Locate the cell with the specified text and output its [x, y] center coordinate. 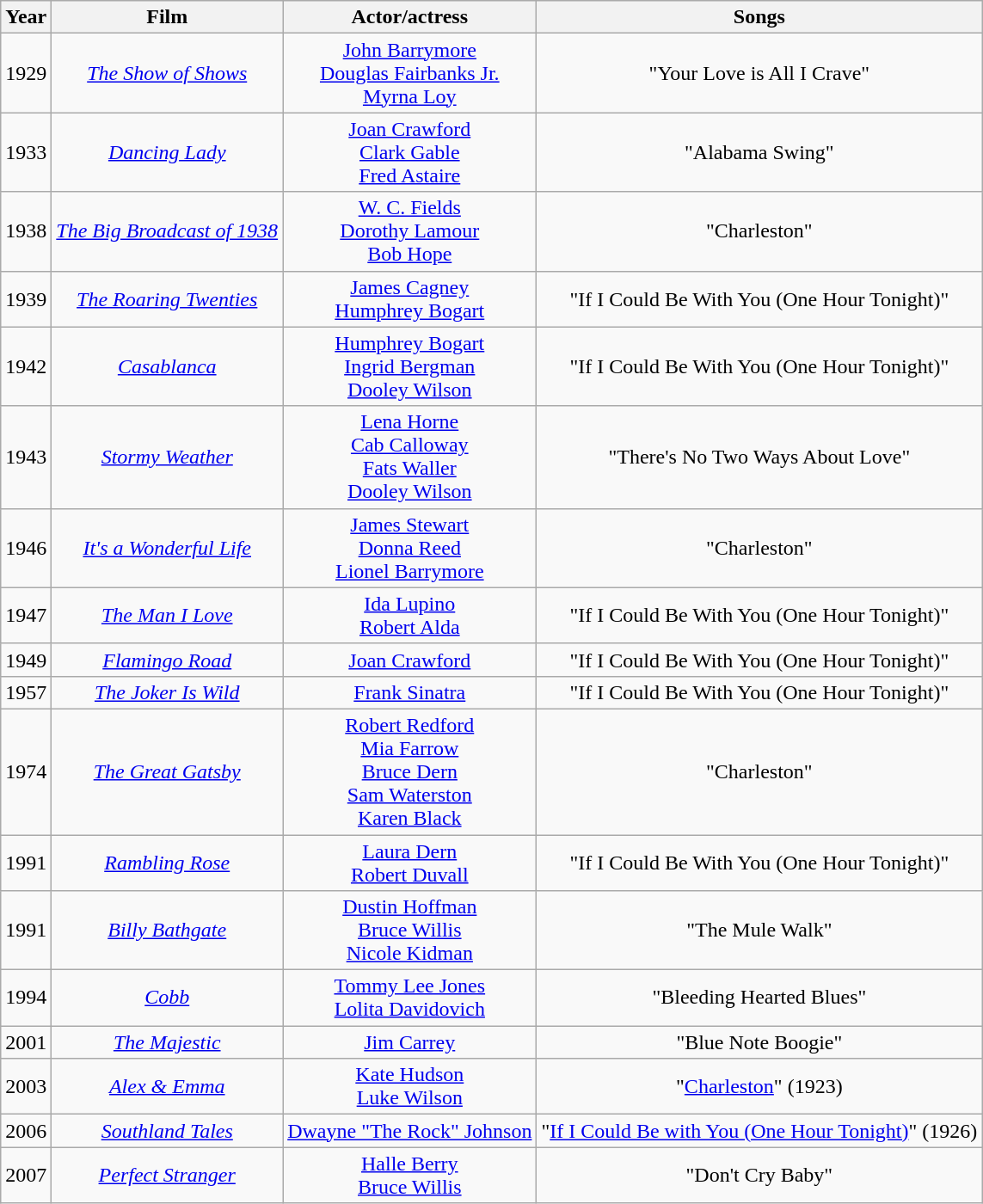
1939 [26, 299]
"Your Love is All I Crave" [759, 73]
James StewartDonna ReedLionel Barrymore [409, 548]
1957 [26, 692]
"Alabama Swing" [759, 152]
Lena HorneCab CallowayFats WallerDooley Wilson [409, 458]
"Bleeding Hearted Blues" [759, 998]
The Big Broadcast of 1938 [167, 231]
Joan Crawford [409, 660]
1949 [26, 660]
"There's No Two Ways About Love" [759, 458]
John BarrymoreDouglas Fairbanks Jr.Myrna Loy [409, 73]
Billy Bathgate [167, 931]
"If I Could Be with You (One Hour Tonight)" (1926) [759, 1131]
The Roaring Twenties [167, 299]
Stormy Weather [167, 458]
"Blue Note Boogie" [759, 1042]
It's a Wonderful Life [167, 548]
1942 [26, 366]
Southland Tales [167, 1131]
Ida LupinoRobert Alda [409, 616]
"Don't Cry Baby" [759, 1175]
W. C. FieldsDorothy LamourBob Hope [409, 231]
1994 [26, 998]
The Great Gatsby [167, 771]
Tommy Lee JonesLolita Davidovich [409, 998]
1938 [26, 231]
1947 [26, 616]
The Majestic [167, 1042]
The Joker Is Wild [167, 692]
Halle BerryBruce Willis [409, 1175]
Year [26, 17]
Cobb [167, 998]
1943 [26, 458]
Dancing Lady [167, 152]
"The Mule Walk" [759, 931]
Robert RedfordMia FarrowBruce DernSam WaterstonKaren Black [409, 771]
Film [167, 17]
Actor/actress [409, 17]
1946 [26, 548]
Rambling Rose [167, 862]
Dustin HoffmanBruce WillisNicole Kidman [409, 931]
Kate HudsonLuke Wilson [409, 1087]
2007 [26, 1175]
"Charleston" (1923) [759, 1087]
Joan CrawfordClark GableFred Astaire [409, 152]
1933 [26, 152]
2003 [26, 1087]
James CagneyHumphrey Bogart [409, 299]
Flamingo Road [167, 660]
1929 [26, 73]
2001 [26, 1042]
Casablanca [167, 366]
The Show of Shows [167, 73]
Jim Carrey [409, 1042]
Dwayne "The Rock" Johnson [409, 1131]
Perfect Stranger [167, 1175]
1974 [26, 771]
Alex & Emma [167, 1087]
Songs [759, 17]
Laura DernRobert Duvall [409, 862]
The Man I Love [167, 616]
Humphrey BogartIngrid BergmanDooley Wilson [409, 366]
Frank Sinatra [409, 692]
2006 [26, 1131]
